Detect which cell encompasses the target text, then output its (x, y) center coordinate. 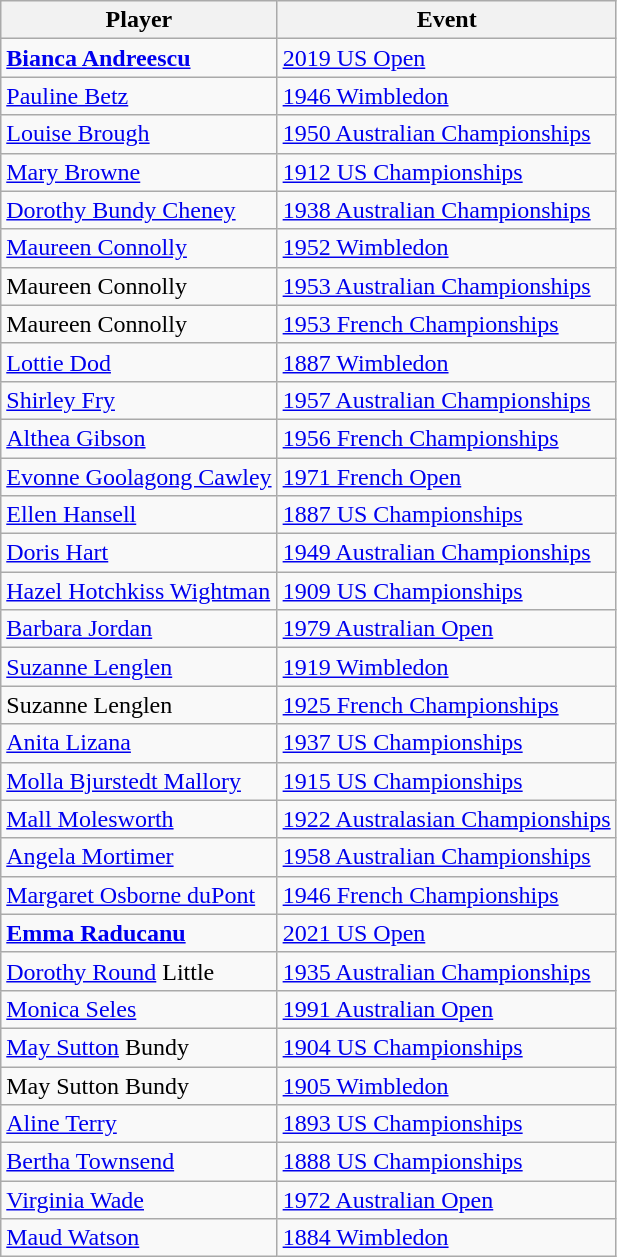
Pauline Betz (139, 96)
Hazel Hotchkiss Wightman (139, 591)
Bianca Andreescu (139, 58)
1950 Australian Championships (446, 134)
Molla Bjurstedt Mallory (139, 781)
Anita Lizana (139, 743)
Doris Hart (139, 553)
Lottie Dod (139, 362)
1946 French Championships (446, 895)
Emma Raducanu (139, 933)
1956 French Championships (446, 438)
Maud Watson (139, 1238)
1919 Wimbledon (446, 667)
1909 US Championships (446, 591)
1888 US Championships (446, 1162)
1938 Australian Championships (446, 210)
Event (446, 20)
Dorothy Bundy Cheney (139, 210)
Mary Browne (139, 172)
1991 Australian Open (446, 1009)
Bertha Townsend (139, 1162)
Althea Gibson (139, 438)
1953 French Championships (446, 324)
1912 US Championships (446, 172)
Aline Terry (139, 1124)
1953 Australian Championships (446, 286)
Dorothy Round Little (139, 971)
Margaret Osborne duPont (139, 895)
1971 French Open (446, 477)
1922 Australasian Championships (446, 819)
1887 US Championships (446, 515)
Evonne Goolagong Cawley (139, 477)
Monica Seles (139, 1009)
2019 US Open (446, 58)
1958 Australian Championships (446, 857)
1946 Wimbledon (446, 96)
Shirley Fry (139, 400)
1915 US Championships (446, 781)
Barbara Jordan (139, 629)
1884 Wimbledon (446, 1238)
Louise Brough (139, 134)
Player (139, 20)
2021 US Open (446, 933)
Angela Mortimer (139, 857)
1905 Wimbledon (446, 1085)
1957 Australian Championships (446, 400)
1952 Wimbledon (446, 248)
1979 Australian Open (446, 629)
1972 Australian Open (446, 1200)
Ellen Hansell (139, 515)
1893 US Championships (446, 1124)
Mall Molesworth (139, 819)
1935 Australian Championships (446, 971)
Virginia Wade (139, 1200)
1887 Wimbledon (446, 362)
1937 US Championships (446, 743)
1925 French Championships (446, 705)
1904 US Championships (446, 1047)
1949 Australian Championships (446, 553)
